Identify which cell holds the provided text, then report its [x, y] central coordinate. 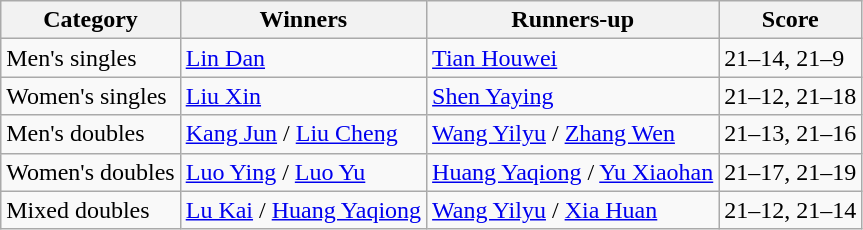
Category [90, 20]
Lin Dan [303, 58]
Luo Ying / Luo Yu [303, 172]
21–17, 21–19 [790, 172]
Women's singles [90, 96]
21–12, 21–18 [790, 96]
Tian Houwei [573, 58]
21–12, 21–14 [790, 210]
Kang Jun / Liu Cheng [303, 134]
Lu Kai / Huang Yaqiong [303, 210]
Wang Yilyu / Zhang Wen [573, 134]
Huang Yaqiong / Yu Xiaohan [573, 172]
Runners-up [573, 20]
Liu Xin [303, 96]
Men's doubles [90, 134]
Score [790, 20]
Shen Yaying [573, 96]
21–13, 21–16 [790, 134]
Mixed doubles [90, 210]
21–14, 21–9 [790, 58]
Men's singles [90, 58]
Women's doubles [90, 172]
Winners [303, 20]
Wang Yilyu / Xia Huan [573, 210]
